Determine the [x, y] coordinate at the center of the cell enclosing the given text.  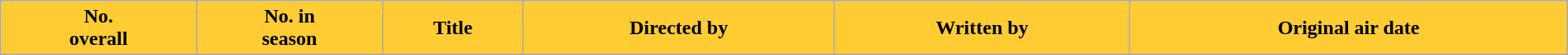
Title [453, 28]
Original air date [1348, 28]
Directed by [678, 28]
No.overall [99, 28]
Written by [982, 28]
No. inseason [289, 28]
